Determine the (X, Y) coordinate at the center of the cell enclosing the given text.  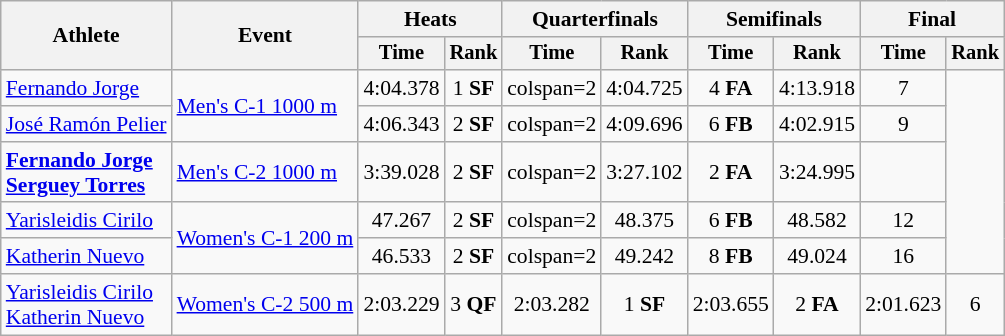
Yarisleidis CiriloKatherin Nuevo (86, 304)
Men's C-1 1000 m (266, 106)
46.533 (401, 256)
49.024 (817, 256)
Semifinals (774, 19)
2:03.229 (401, 304)
48.375 (644, 221)
2:03.655 (731, 304)
4:04.725 (644, 88)
Final (932, 19)
Fernando JorgeSerguey Torres (86, 172)
3 QF (474, 304)
12 (903, 221)
Women's C-1 200 m (266, 238)
16 (903, 256)
9 (903, 124)
49.242 (644, 256)
4 FA (731, 88)
Katherin Nuevo (86, 256)
Event (266, 36)
3:24.995 (817, 172)
4:13.918 (817, 88)
Yarisleidis Cirilo (86, 221)
Women's C-2 500 m (266, 304)
47.267 (401, 221)
2:01.623 (903, 304)
Athlete (86, 36)
48.582 (817, 221)
7 (903, 88)
4:09.696 (644, 124)
Quarterfinals (594, 19)
6 (975, 304)
4:02.915 (817, 124)
3:27.102 (644, 172)
Fernando Jorge (86, 88)
4:04.378 (401, 88)
3:39.028 (401, 172)
Heats (430, 19)
2:03.282 (552, 304)
8 FB (731, 256)
4:06.343 (401, 124)
José Ramón Pelier (86, 124)
Men's C-2 1000 m (266, 172)
